For the text-containing cell, return its midpoint in [x, y] coordinate format. 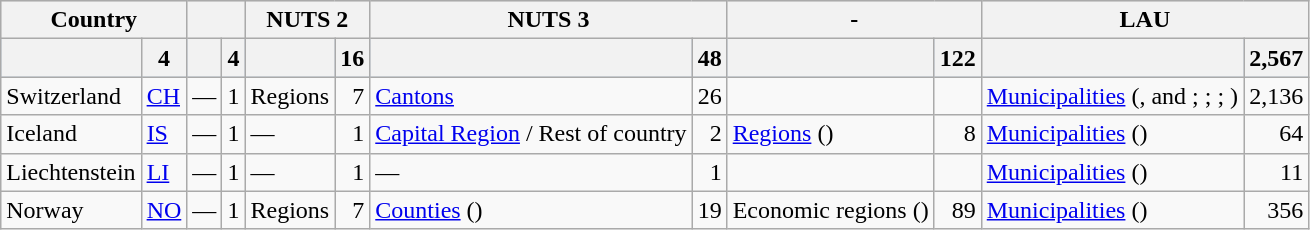
NUTS 3 [548, 20]
Capital Region / Rest of country [531, 134]
26 [710, 96]
64 [1276, 134]
89 [958, 210]
LAU [1144, 20]
2,136 [1276, 96]
Counties () [531, 210]
Liechtenstein [71, 172]
2,567 [1276, 58]
356 [1276, 210]
Norway [71, 210]
Municipalities (, and ; ; ; ) [1112, 96]
11 [1276, 172]
Economic regions () [830, 210]
8 [958, 134]
Country [94, 20]
48 [710, 58]
IS [164, 134]
- [854, 20]
16 [352, 58]
CH [164, 96]
Regions () [830, 134]
Cantons [531, 96]
122 [958, 58]
NO [164, 210]
NUTS 2 [308, 20]
LI [164, 172]
Switzerland [71, 96]
19 [710, 210]
Iceland [71, 134]
2 [710, 134]
